Provide the [X, Y] coordinate of the cell's center where the given text is located.  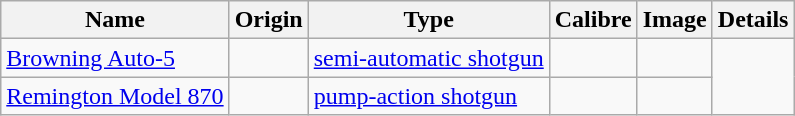
Details [753, 20]
semi-automatic shotgun [428, 58]
Remington Model 870 [115, 96]
Origin [268, 20]
Name [115, 20]
pump-action shotgun [428, 96]
Calibre [593, 20]
Image [674, 20]
Browning Auto-5 [115, 58]
Type [428, 20]
